Identify which cell holds the provided text, then report its (X, Y) central coordinate. 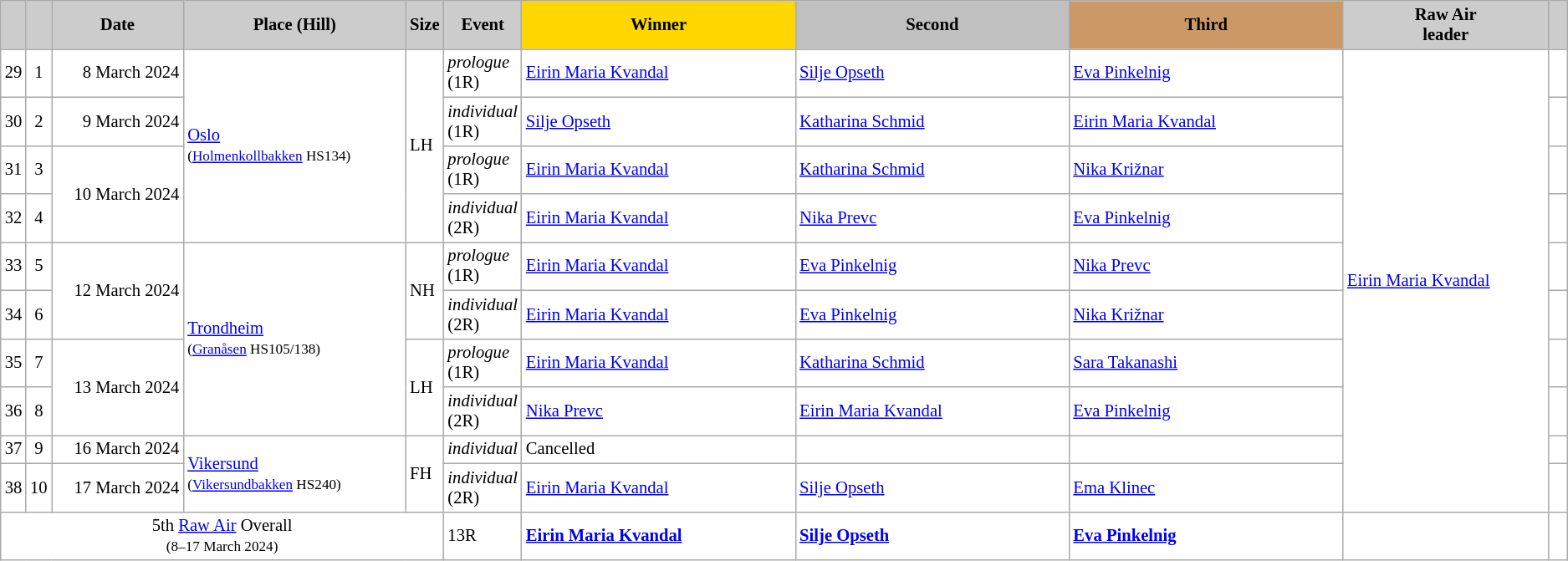
34 (13, 314)
36 (13, 411)
29 (13, 73)
Vikersund(Vikersundbakken HS240) (294, 473)
1 (38, 73)
35 (13, 363)
individual (1R) (482, 121)
Sara Takanashi (1206, 363)
Raw Airleader (1445, 24)
17 March 2024 (118, 487)
2 (38, 121)
Second (932, 24)
12 March 2024 (118, 290)
32 (13, 218)
38 (13, 487)
16 March 2024 (118, 449)
37 (13, 449)
7 (38, 363)
Oslo(Holmenkollbakken HS134) (294, 145)
Size (425, 24)
30 (13, 121)
Cancelled (659, 449)
10 March 2024 (118, 194)
31 (13, 170)
Ema Klinec (1206, 487)
Third (1206, 24)
Winner (659, 24)
5th Raw Air Overall(8–17 March 2024) (222, 536)
FH (425, 473)
9 (38, 449)
13R (482, 536)
33 (13, 266)
Event (482, 24)
9 March 2024 (118, 121)
Place (Hill) (294, 24)
4 (38, 218)
5 (38, 266)
NH (425, 290)
8 (38, 411)
6 (38, 314)
3 (38, 170)
Date (118, 24)
Trondheim(Granåsen HS105/138) (294, 338)
13 March 2024 (118, 387)
individual (482, 449)
8 March 2024 (118, 73)
10 (38, 487)
